Scan for the cell matching the given text and deliver its [X, Y] coordinate at center. 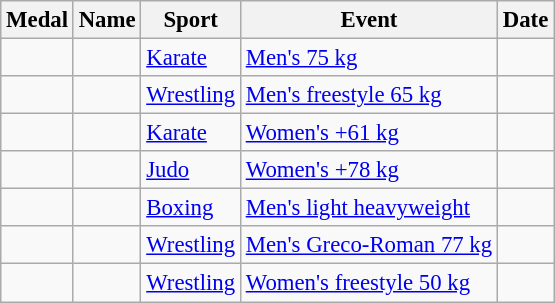
Judo [191, 170]
Event [368, 20]
Sport [191, 20]
Medal [38, 20]
Men's 75 kg [368, 58]
Women's +78 kg [368, 170]
Men's freestyle 65 kg [368, 95]
Name [107, 20]
Men's light heavyweight [368, 208]
Date [525, 20]
Women's freestyle 50 kg [368, 283]
Men's Greco-Roman 77 kg [368, 245]
Boxing [191, 208]
Women's +61 kg [368, 133]
